Pinpoint the cell where the given text exists, returning its [X, Y] midpoint coordinate. 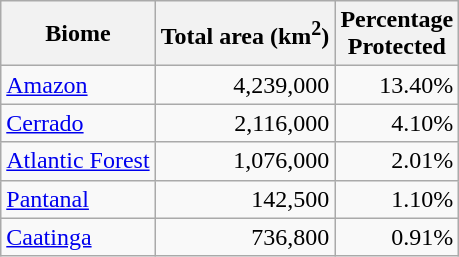
2,116,000 [245, 123]
PercentageProtected [397, 34]
0.91% [397, 237]
Biome [78, 34]
Amazon [78, 85]
1,076,000 [245, 161]
4,239,000 [245, 85]
4.10% [397, 123]
Atlantic Forest [78, 161]
2.01% [397, 161]
Caatinga [78, 237]
Cerrado [78, 123]
Total area (km2) [245, 34]
13.40% [397, 85]
Pantanal [78, 199]
1.10% [397, 199]
142,500 [245, 199]
736,800 [245, 237]
